For the text-containing cell, return its midpoint in (x, y) coordinate format. 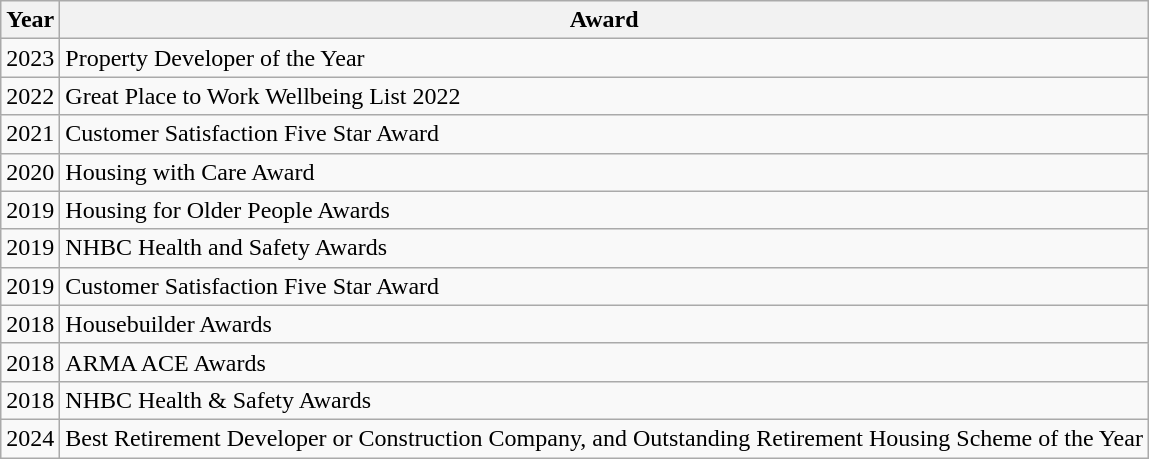
Property Developer of the Year (604, 58)
2021 (30, 134)
2024 (30, 438)
2022 (30, 96)
2023 (30, 58)
Award (604, 20)
Year (30, 20)
NHBC Health and Safety Awards (604, 248)
ARMA ACE Awards (604, 362)
Housing with Care Award (604, 172)
Housebuilder Awards (604, 324)
Housing for Older People Awards (604, 210)
Best Retirement Developer or Construction Company, and Outstanding Retirement Housing Scheme of the Year (604, 438)
2020 (30, 172)
NHBC Health & Safety Awards (604, 400)
Great Place to Work Wellbeing List 2022 (604, 96)
